Pinpoint the cell where the given text exists, returning its (X, Y) midpoint coordinate. 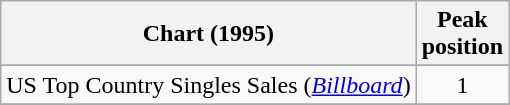
1 (462, 85)
Peakposition (462, 34)
US Top Country Singles Sales (Billboard) (208, 85)
Chart (1995) (208, 34)
